For the text-containing cell, return its midpoint in [X, Y] coordinate format. 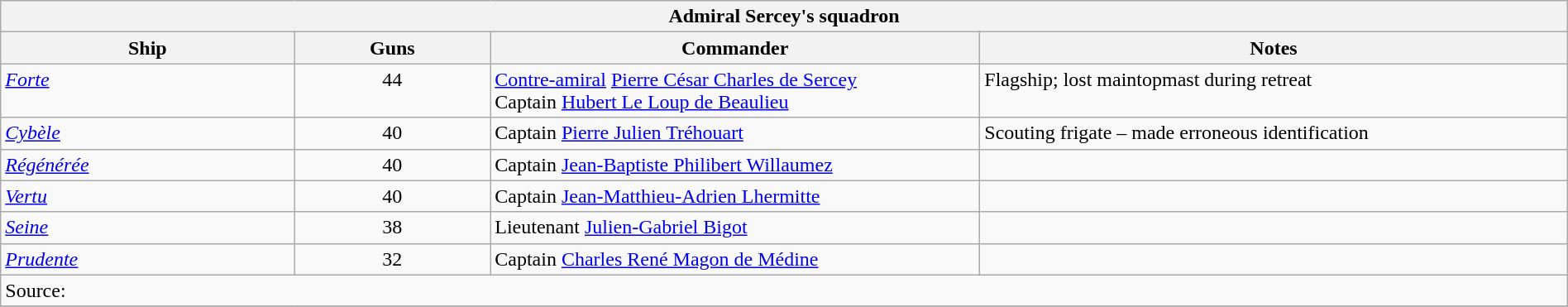
Captain Charles René Magon de Médine [735, 259]
Cybèle [147, 133]
Commander [735, 48]
Captain Jean-Baptiste Philibert Willaumez [735, 165]
Vertu [147, 196]
Captain Jean-Matthieu-Adrien Lhermitte [735, 196]
Notes [1274, 48]
Forte [147, 91]
38 [392, 228]
Scouting frigate – made erroneous identification [1274, 133]
Contre-amiral Pierre César Charles de SerceyCaptain Hubert Le Loup de Beaulieu [735, 91]
Ship [147, 48]
Lieutenant Julien-Gabriel Bigot [735, 228]
Régénérée [147, 165]
Flagship; lost maintopmast during retreat [1274, 91]
Captain Pierre Julien Tréhouart [735, 133]
Seine [147, 228]
44 [392, 91]
Source: [784, 290]
Guns [392, 48]
32 [392, 259]
Admiral Sercey's squadron [784, 17]
Prudente [147, 259]
